Detect which cell encompasses the target text, then output its [x, y] center coordinate. 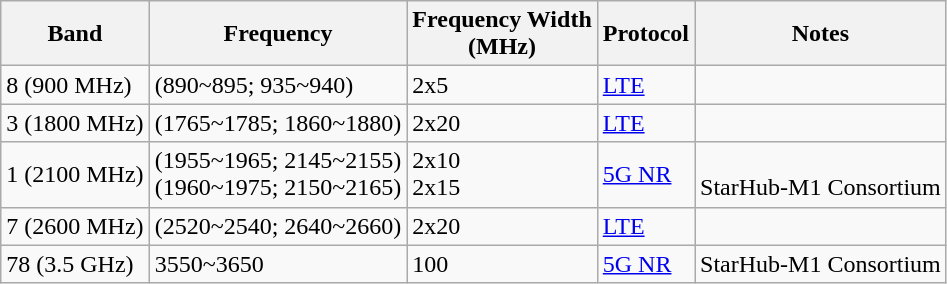
(1955~1965; 2145~2155) (1960~1975; 2150~2165) [278, 174]
Frequency [278, 34]
Frequency Width(MHz) [502, 34]
78 (3.5 GHz) [75, 264]
(1765~1785; 1860~1880) [278, 123]
1 (2100 MHz) [75, 174]
3 (1800 MHz) [75, 123]
7 (2600 MHz) [75, 226]
2x10 2x15 [502, 174]
(890~895; 935~940) [278, 85]
Protocol [646, 34]
Band [75, 34]
(2520~2540; 2640~2660) [278, 226]
Notes [821, 34]
3550~3650 [278, 264]
100 [502, 264]
8 (900 MHz) [75, 85]
2x5 [502, 85]
